Scan for the cell matching the given text and deliver its (X, Y) coordinate at center. 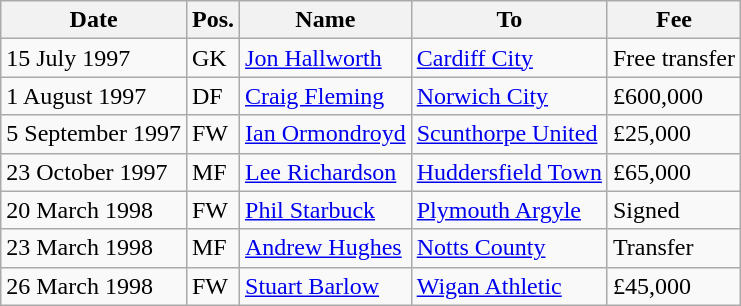
Cardiff City (509, 58)
Wigan Athletic (509, 286)
Ian Ormondroyd (326, 134)
Pos. (212, 20)
Jon Hallworth (326, 58)
Scunthorpe United (509, 134)
Signed (674, 210)
£25,000 (674, 134)
£65,000 (674, 172)
Norwich City (509, 96)
23 October 1997 (94, 172)
Lee Richardson (326, 172)
15 July 1997 (94, 58)
DF (212, 96)
Phil Starbuck (326, 210)
Free transfer (674, 58)
Fee (674, 20)
23 March 1998 (94, 248)
5 September 1997 (94, 134)
26 March 1998 (94, 286)
Plymouth Argyle (509, 210)
Transfer (674, 248)
Name (326, 20)
20 March 1998 (94, 210)
GK (212, 58)
Notts County (509, 248)
£45,000 (674, 286)
Date (94, 20)
Craig Fleming (326, 96)
To (509, 20)
Huddersfield Town (509, 172)
Stuart Barlow (326, 286)
£600,000 (674, 96)
Andrew Hughes (326, 248)
1 August 1997 (94, 96)
